Output the [x, y] coordinate of the center of the cell containing the given text.  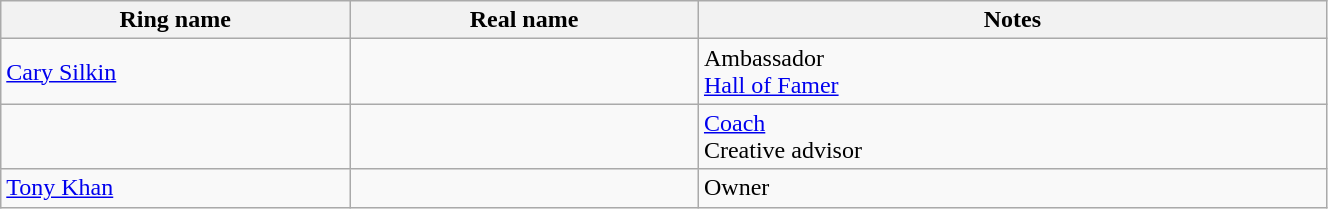
Tony Khan [176, 188]
CoachCreative advisor [1012, 136]
Cary Silkin [176, 72]
Ring name [176, 20]
Real name [524, 20]
Notes [1012, 20]
AmbassadorHall of Famer [1012, 72]
Owner [1012, 188]
